Capture the cell that displays the provided text and extract its [X, Y] central coordinate. 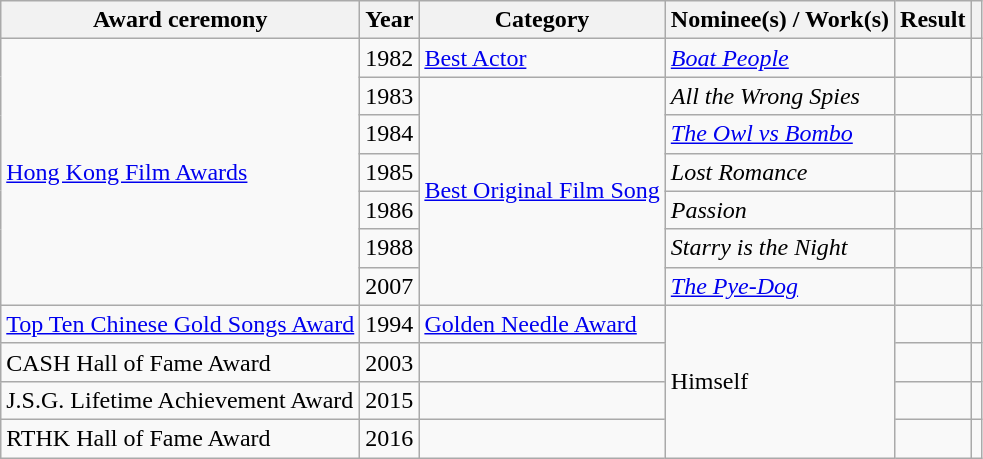
2003 [390, 362]
Passion [780, 210]
Award ceremony [180, 20]
Category [542, 20]
1986 [390, 210]
1983 [390, 96]
Top Ten Chinese Gold Songs Award [180, 324]
Result [933, 20]
Best Original Film Song [542, 191]
2007 [390, 286]
Best Actor [542, 58]
1988 [390, 248]
1985 [390, 172]
Golden Needle Award [542, 324]
2016 [390, 438]
All the Wrong Spies [780, 96]
Lost Romance [780, 172]
J.S.G. Lifetime Achievement Award [180, 400]
Himself [780, 381]
1982 [390, 58]
Nominee(s) / Work(s) [780, 20]
1984 [390, 134]
Starry is the Night [780, 248]
Boat People [780, 58]
2015 [390, 400]
Year [390, 20]
CASH Hall of Fame Award [180, 362]
Hong Kong Film Awards [180, 172]
RTHK Hall of Fame Award [180, 438]
1994 [390, 324]
The Pye-Dog [780, 286]
The Owl vs Bombo [780, 134]
